Scan for the cell matching the given text and deliver its (X, Y) coordinate at center. 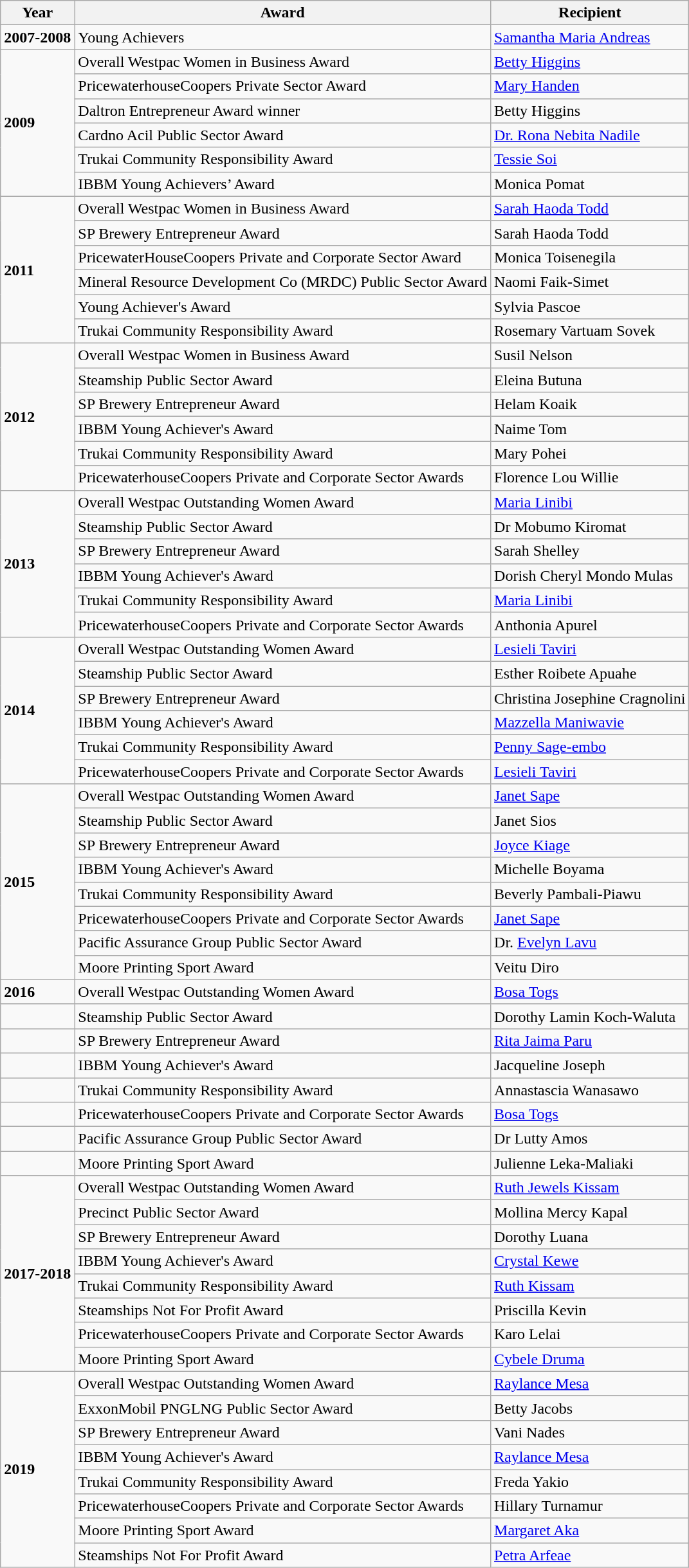
Rosemary Vartuam Sovek (590, 331)
Mazzella Maniwavie (590, 723)
2011 (37, 269)
Precinct Public Sector Award (283, 1212)
2007-2008 (37, 37)
Young Achiever's Award (283, 307)
2015 (37, 882)
Recipient (590, 13)
Sarah Shelley (590, 551)
Dorothy Lamin Koch-Waluta (590, 1016)
Award (283, 13)
Crystal Kewe (590, 1261)
Dorish Cheryl Mondo Mulas (590, 576)
ExxonMobil PNGLNG Public Sector Award (283, 1408)
Daltron Entrepreneur Award winner (283, 111)
Rita Jaima Paru (590, 1041)
Julienne Leka-Maliaki (590, 1163)
Dr. Rona Nebita Nadile (590, 135)
Esther Roibete Apuahe (590, 673)
Priscilla Kevin (590, 1310)
Hillary Turnamur (590, 1506)
Mollina Mercy Kapal (590, 1212)
Naime Tom (590, 429)
Annastascia Wanasawo (590, 1090)
Sylvia Pascoe (590, 307)
2012 (37, 417)
Dorothy Luana (590, 1237)
Michelle Boyama (590, 870)
Anthonia Apurel (590, 624)
Dr Lutty Amos (590, 1139)
Year (37, 13)
Florence Lou Willie (590, 478)
2009 (37, 123)
Penny Sage-embo (590, 747)
Joyce Kiage (590, 845)
Ruth Jewels Kissam (590, 1188)
Ruth Kissam (590, 1286)
Betty Jacobs (590, 1408)
Petra Arfeae (590, 1555)
Karo Lelai (590, 1335)
Helam Koaik (590, 405)
Veitu Diro (590, 967)
Freda Yakio (590, 1481)
2017-2018 (37, 1273)
Dr. Evelyn Lavu (590, 943)
Margaret Aka (590, 1531)
Cardno Acil Public Sector Award (283, 135)
2016 (37, 992)
Tessie Soi (590, 160)
2014 (37, 710)
2019 (37, 1469)
Susil Nelson (590, 356)
Jacqueline Joseph (590, 1065)
IBBM Young Achievers’ Award (283, 184)
Monica Pomat (590, 184)
Mary Handen (590, 86)
Cybele Druma (590, 1359)
Naomi Faik-Simet (590, 282)
Janet Sios (590, 821)
Eleina Butuna (590, 380)
Samantha Maria Andreas (590, 37)
Young Achievers (283, 37)
Christina Josephine Cragnolini (590, 698)
PricewaterHouseCoopers Private and Corporate Sector Award (283, 257)
Dr Mobumo Kiromat (590, 527)
Beverly Pambali-Piawu (590, 894)
Vani Nades (590, 1432)
Mary Pohei (590, 453)
2013 (37, 563)
PricewaterhouseCoopers Private Sector Award (283, 86)
Mineral Resource Development Co (MRDC) Public Sector Award (283, 282)
Monica Toisenegila (590, 257)
